Return [X, Y] of the center of cell containing provided text 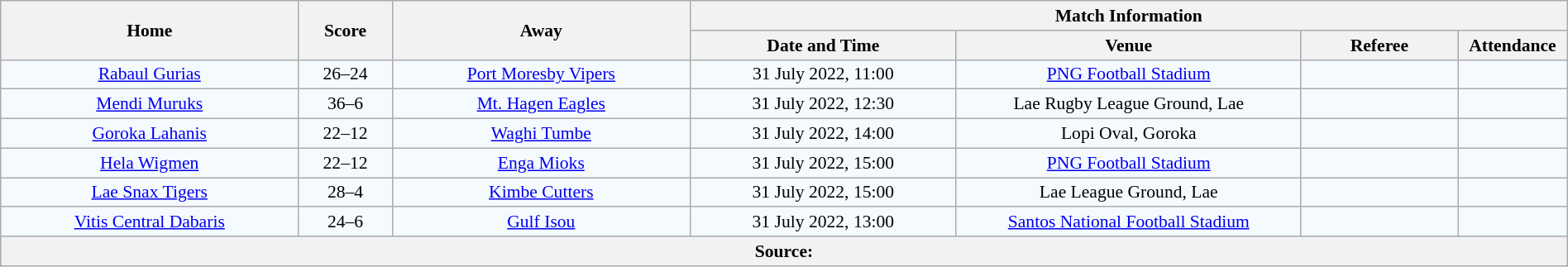
Rabaul Gurias [150, 74]
36–6 [346, 104]
31 July 2022, 13:00 [823, 222]
Lae Snax Tigers [150, 193]
Goroka Lahanis [150, 134]
Vitis Central Dabaris [150, 222]
Waghi Tumbe [541, 134]
Score [346, 30]
24–6 [346, 222]
Mendi Muruks [150, 104]
Source: [784, 251]
28–4 [346, 193]
Away [541, 30]
Lae League Ground, Lae [1128, 193]
Match Information [1128, 16]
Home [150, 30]
31 July 2022, 12:30 [823, 104]
Enga Mioks [541, 163]
Gulf Isou [541, 222]
Santos National Football Stadium [1128, 222]
Kimbe Cutters [541, 193]
Lae Rugby League Ground, Lae [1128, 104]
Mt. Hagen Eagles [541, 104]
31 July 2022, 11:00 [823, 74]
Referee [1379, 45]
Hela Wigmen [150, 163]
Venue [1128, 45]
Date and Time [823, 45]
Attendance [1513, 45]
31 July 2022, 14:00 [823, 134]
Lopi Oval, Goroka [1128, 134]
26–24 [346, 74]
Port Moresby Vipers [541, 74]
